Provide the (X, Y) coordinate of the cell's center where the given text is located.  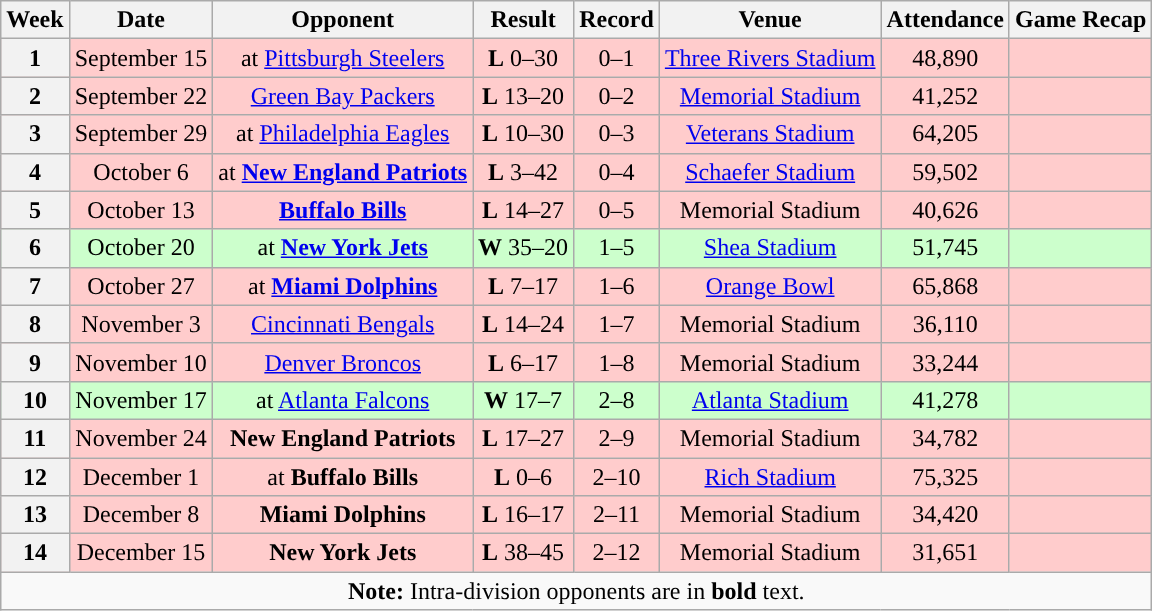
New York Jets (343, 553)
Rich Stadium (770, 477)
Result (524, 20)
December 1 (141, 477)
0–3 (617, 134)
Schaefer Stadium (770, 172)
48,890 (945, 58)
Opponent (343, 20)
Record (617, 20)
Miami Dolphins (343, 515)
31,651 (945, 553)
L 10–30 (524, 134)
12 (35, 477)
5 (35, 210)
September 22 (141, 96)
34,782 (945, 438)
10 (35, 400)
2–12 (617, 553)
36,110 (945, 324)
8 (35, 324)
33,244 (945, 362)
Veterans Stadium (770, 134)
New England Patriots (343, 438)
Buffalo Bills (343, 210)
Attendance (945, 20)
Atlanta Stadium (770, 400)
October 27 (141, 286)
1 (35, 58)
Orange Bowl (770, 286)
Note: Intra-division opponents are in bold text. (576, 591)
59,502 (945, 172)
at Buffalo Bills (343, 477)
L 38–45 (524, 553)
L 16–17 (524, 515)
41,252 (945, 96)
November 17 (141, 400)
at Miami Dolphins (343, 286)
at New England Patriots (343, 172)
L 0–6 (524, 477)
Venue (770, 20)
L 7–17 (524, 286)
4 (35, 172)
0–4 (617, 172)
11 (35, 438)
November 3 (141, 324)
2 (35, 96)
13 (35, 515)
34,420 (945, 515)
at New York Jets (343, 248)
Week (35, 20)
0–1 (617, 58)
Denver Broncos (343, 362)
L 14–27 (524, 210)
November 24 (141, 438)
at Pittsburgh Steelers (343, 58)
65,868 (945, 286)
October 6 (141, 172)
1–7 (617, 324)
October 13 (141, 210)
1–6 (617, 286)
3 (35, 134)
41,278 (945, 400)
September 15 (141, 58)
1–5 (617, 248)
Cincinnati Bengals (343, 324)
75,325 (945, 477)
14 (35, 553)
Game Recap (1080, 20)
40,626 (945, 210)
2–9 (617, 438)
December 15 (141, 553)
64,205 (945, 134)
0–5 (617, 210)
December 8 (141, 515)
L 17–27 (524, 438)
9 (35, 362)
Three Rivers Stadium (770, 58)
at Philadelphia Eagles (343, 134)
Shea Stadium (770, 248)
L 3–42 (524, 172)
September 29 (141, 134)
Green Bay Packers (343, 96)
at Atlanta Falcons (343, 400)
W 35–20 (524, 248)
L 6–17 (524, 362)
1–8 (617, 362)
51,745 (945, 248)
Date (141, 20)
L 0–30 (524, 58)
L 14–24 (524, 324)
2–8 (617, 400)
7 (35, 286)
W 17–7 (524, 400)
November 10 (141, 362)
2–10 (617, 477)
6 (35, 248)
2–11 (617, 515)
0–2 (617, 96)
October 20 (141, 248)
L 13–20 (524, 96)
